Capture the cell that displays the provided text and extract its (x, y) central coordinate. 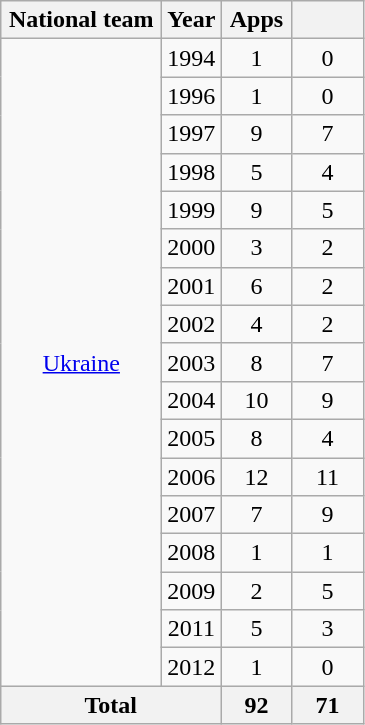
Year (192, 20)
1997 (192, 134)
2005 (192, 438)
2007 (192, 515)
71 (328, 705)
1999 (192, 210)
2012 (192, 667)
2009 (192, 591)
1998 (192, 172)
2000 (192, 248)
2003 (192, 362)
2006 (192, 477)
National team (82, 20)
2001 (192, 286)
2011 (192, 629)
1996 (192, 96)
Ukraine (82, 362)
2002 (192, 324)
6 (256, 286)
11 (328, 477)
10 (256, 400)
2004 (192, 400)
Apps (256, 20)
Total (111, 705)
1994 (192, 58)
2008 (192, 553)
12 (256, 477)
92 (256, 705)
